Find where the given text appears and provide that cell's center as [x, y] coordinate. 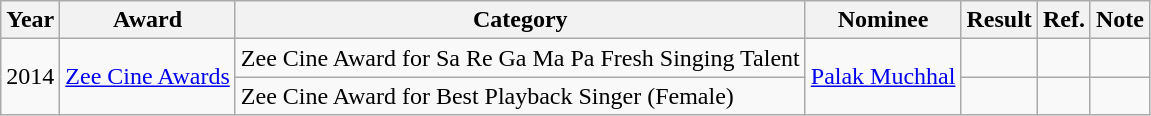
Award [148, 20]
Palak Muchhal [883, 77]
Zee Cine Award for Best Playback Singer (Female) [520, 96]
Note [1120, 20]
Category [520, 20]
Year [30, 20]
Zee Cine Awards [148, 77]
Nominee [883, 20]
Zee Cine Award for Sa Re Ga Ma Pa Fresh Singing Talent [520, 58]
Result [999, 20]
Ref. [1064, 20]
2014 [30, 77]
